Find where the given text appears and provide that cell's center as (x, y) coordinate. 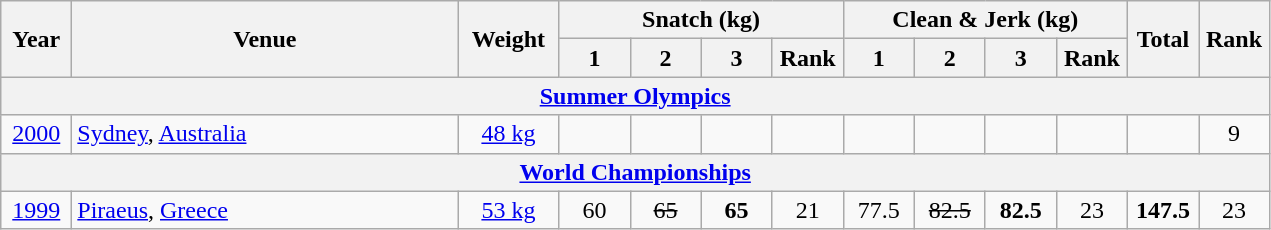
Total (1162, 39)
60 (594, 210)
Weight (508, 39)
2000 (36, 134)
Piraeus, Greece (265, 210)
Year (36, 39)
Clean & Jerk (kg) (985, 20)
9 (1234, 134)
Venue (265, 39)
World Championships (636, 172)
Snatch (kg) (701, 20)
77.5 (878, 210)
Summer Olympics (636, 96)
48 kg (508, 134)
53 kg (508, 210)
1999 (36, 210)
21 (808, 210)
Sydney, Australia (265, 134)
147.5 (1162, 210)
